Capture the cell that displays the provided text and extract its (x, y) central coordinate. 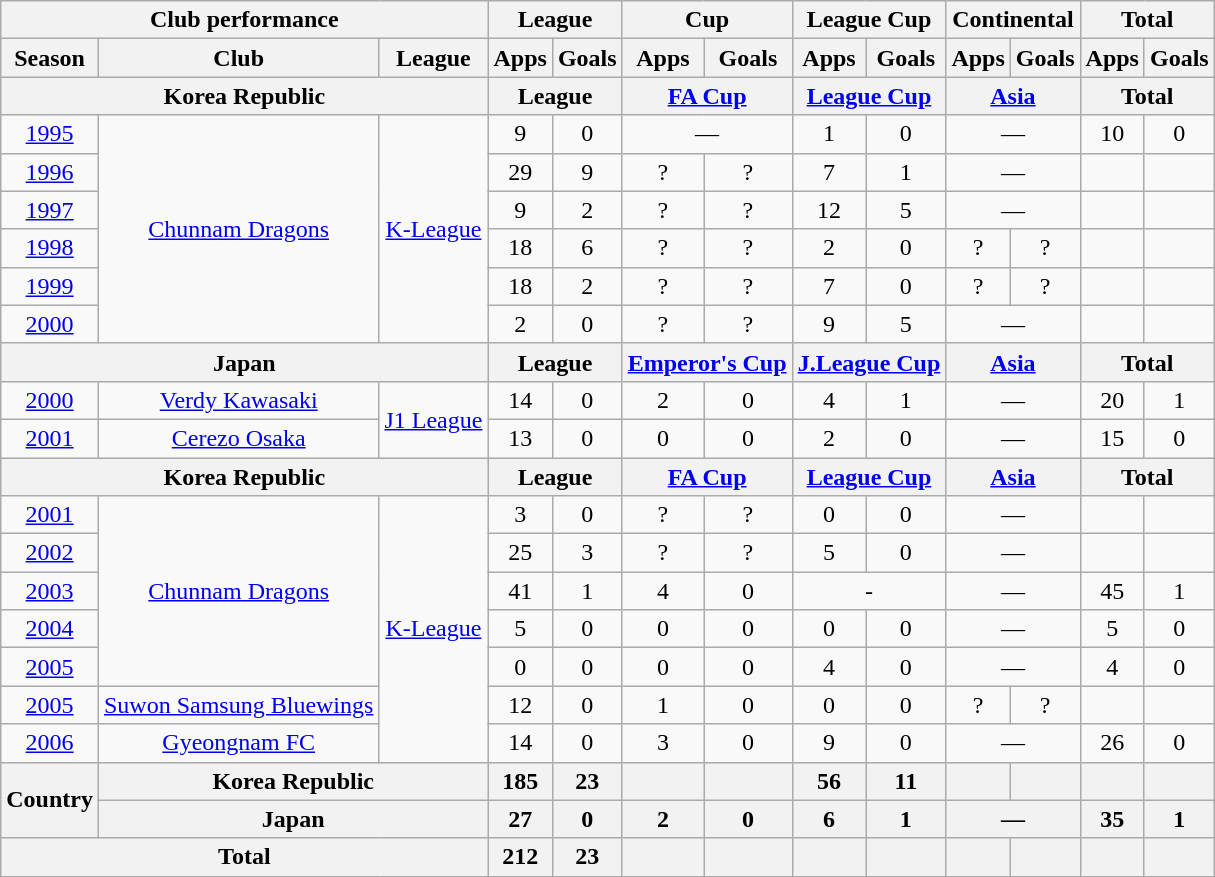
212 (520, 857)
35 (1112, 819)
2006 (50, 743)
15 (1112, 438)
56 (829, 781)
10 (1112, 134)
27 (520, 819)
1998 (50, 248)
1996 (50, 172)
1997 (50, 210)
- (869, 591)
11 (906, 781)
Emperor's Cup (707, 362)
2004 (50, 629)
13 (520, 438)
20 (1112, 400)
26 (1112, 743)
Gyeongnam FC (238, 743)
Season (50, 58)
Club (238, 58)
Suwon Samsung Bluewings (238, 705)
1995 (50, 134)
Continental (1013, 20)
J1 League (434, 419)
25 (520, 553)
1999 (50, 286)
41 (520, 591)
Cup (707, 20)
29 (520, 172)
J.League Cup (869, 362)
Verdy Kawasaki (238, 400)
185 (520, 781)
Country (50, 800)
Cerezo Osaka (238, 438)
45 (1112, 591)
2002 (50, 553)
2003 (50, 591)
Club performance (244, 20)
